Search for the cell housing the specified text and yield its [x, y] center coordinate. 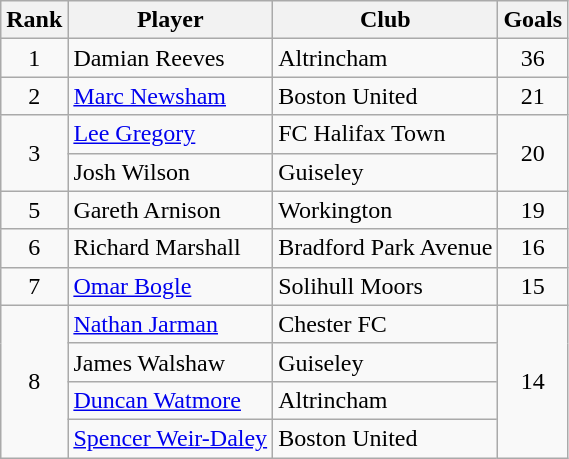
Lee Gregory [170, 134]
Bradford Park Avenue [386, 248]
Gareth Arnison [170, 210]
15 [533, 286]
Goals [533, 20]
Player [170, 20]
Spencer Weir-Daley [170, 438]
16 [533, 248]
21 [533, 96]
Omar Bogle [170, 286]
20 [533, 153]
6 [34, 248]
Richard Marshall [170, 248]
James Walshaw [170, 362]
Rank [34, 20]
7 [34, 286]
14 [533, 381]
Josh Wilson [170, 172]
3 [34, 153]
Solihull Moors [386, 286]
Damian Reeves [170, 58]
8 [34, 381]
5 [34, 210]
Duncan Watmore [170, 400]
Nathan Jarman [170, 324]
Chester FC [386, 324]
Club [386, 20]
19 [533, 210]
1 [34, 58]
2 [34, 96]
Workington [386, 210]
FC Halifax Town [386, 134]
Marc Newsham [170, 96]
36 [533, 58]
